Provide the [x, y] coordinate of the cell's center where the given text is located.  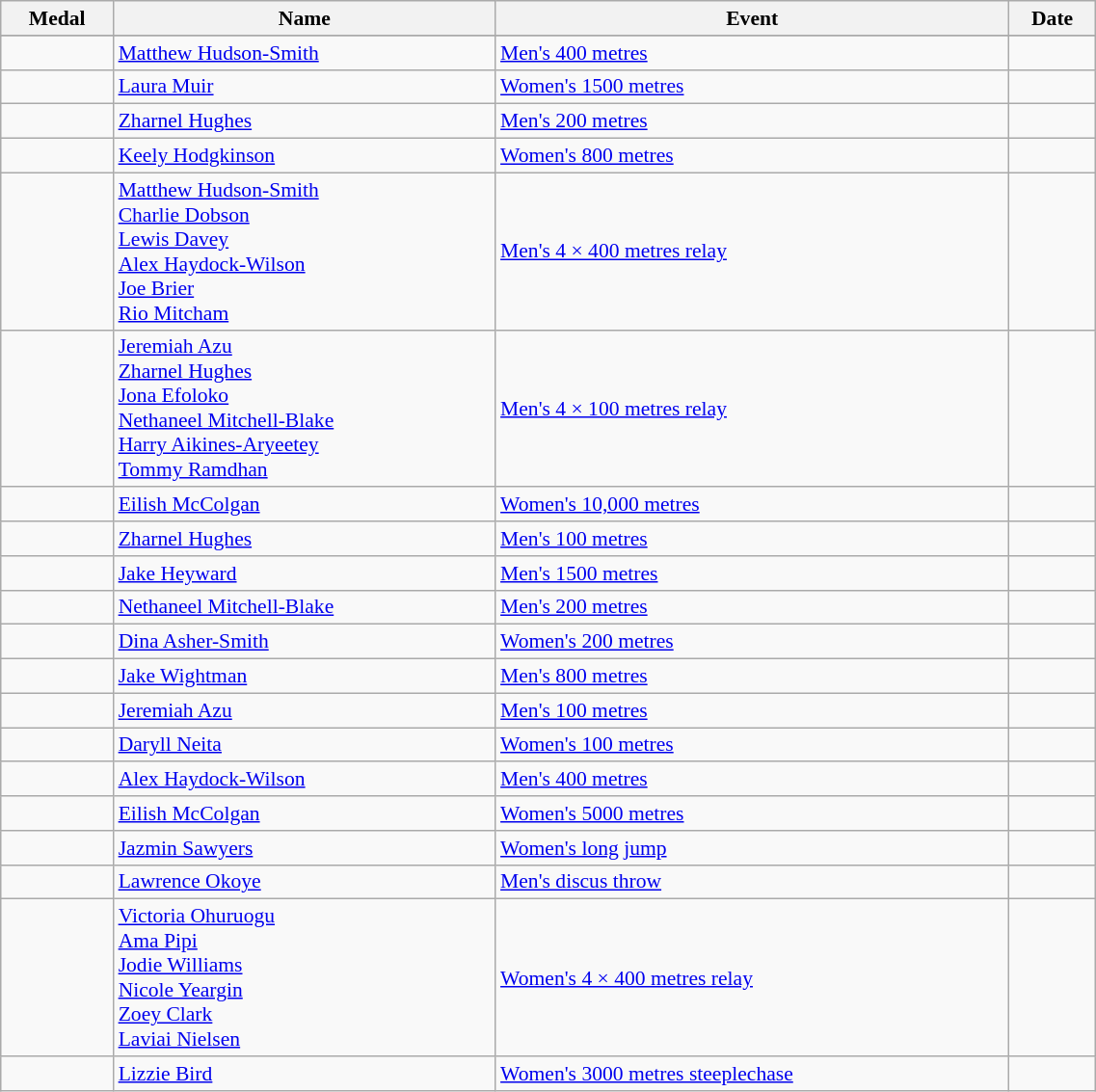
Men's 800 metres [752, 677]
Alex Haydock-Wilson [305, 780]
Women's 10,000 metres [752, 505]
Jake Heyward [305, 573]
Name [305, 18]
Jake Wightman [305, 677]
Jeremiah Azu Zharnel HughesJona Efoloko Nethaneel Mitchell-Blake Harry Aikines-Aryeetey Tommy Ramdhan [305, 409]
Dina Asher-Smith [305, 642]
Lawrence Okoye [305, 882]
Victoria OhuruoguAma PipiJodie WilliamsNicole YearginZoey ClarkLaviai Nielsen [305, 977]
Women's long jump [752, 848]
Women's 4 × 400 metres relay [752, 977]
Men's 1500 metres [752, 573]
Daryll Neita [305, 745]
Event [752, 18]
Matthew Hudson-SmithCharlie DobsonLewis DaveyAlex Haydock-WilsonJoe BrierRio Mitcham [305, 251]
Women's 200 metres [752, 642]
Nethaneel Mitchell-Blake [305, 607]
Women's 800 metres [752, 156]
Men's discus throw [752, 882]
Women's 100 metres [752, 745]
Jeremiah Azu [305, 710]
Keely Hodgkinson [305, 156]
Laura Muir [305, 87]
Women's 3000 metres steeplechase [752, 1074]
Men's 4 × 400 metres relay [752, 251]
Women's 1500 metres [752, 87]
Men's 4 × 100 metres relay [752, 409]
Lizzie Bird [305, 1074]
Medal [58, 18]
Jazmin Sawyers [305, 848]
Women's 5000 metres [752, 813]
Date [1052, 18]
Matthew Hudson-Smith [305, 53]
